Return [x, y] of the center of cell containing provided text 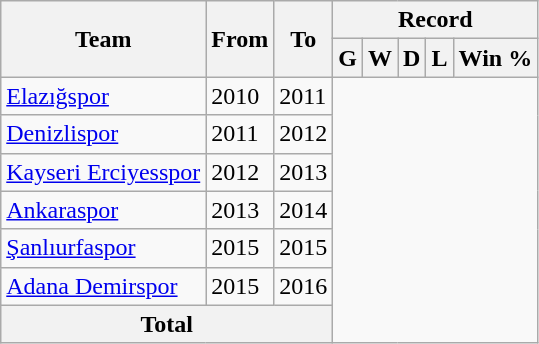
To [304, 39]
2014 [304, 210]
Win % [496, 58]
Team [104, 39]
Record [436, 20]
Denizlispor [104, 134]
From [240, 39]
Elazığspor [104, 96]
2016 [304, 286]
2010 [240, 96]
Total [167, 324]
G [348, 58]
Ankaraspor [104, 210]
D [412, 58]
Şanlıurfaspor [104, 248]
Kayseri Erciyesspor [104, 172]
Adana Demirspor [104, 286]
L [440, 58]
W [380, 58]
